Find where the given text appears and provide that cell's center as [X, Y] coordinate. 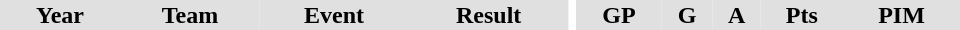
Result [488, 15]
Event [334, 15]
Team [190, 15]
GP [619, 15]
PIM [902, 15]
Pts [802, 15]
G [688, 15]
Year [60, 15]
A [737, 15]
